Pinpoint the cell where the given text exists, returning its (x, y) midpoint coordinate. 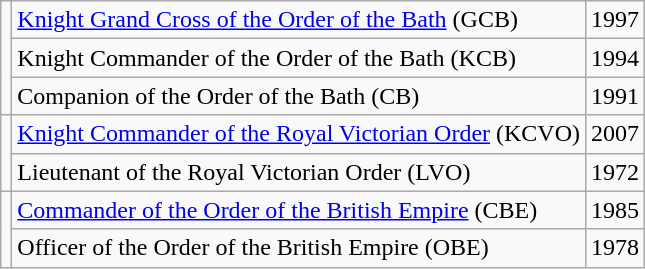
1994 (616, 58)
1985 (616, 210)
Knight Commander of the Order of the Bath (KCB) (299, 58)
1972 (616, 172)
1978 (616, 248)
Companion of the Order of the Bath (CB) (299, 96)
Officer of the Order of the British Empire (OBE) (299, 248)
1997 (616, 20)
1991 (616, 96)
2007 (616, 134)
Knight Commander of the Royal Victorian Order (KCVO) (299, 134)
Commander of the Order of the British Empire (CBE) (299, 210)
Knight Grand Cross of the Order of the Bath (GCB) (299, 20)
Lieutenant of the Royal Victorian Order (LVO) (299, 172)
